Find where the given text appears and provide that cell's center as (x, y) coordinate. 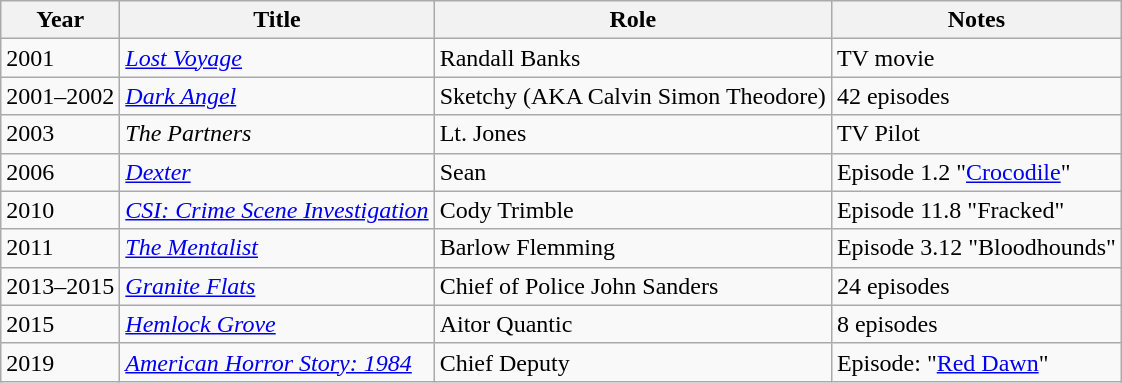
Sean (632, 172)
Lost Voyage (277, 58)
2010 (60, 210)
2001–2002 (60, 96)
Dark Angel (277, 96)
The Partners (277, 134)
Aitor Quantic (632, 324)
Hemlock Grove (277, 324)
The Mentalist (277, 248)
Granite Flats (277, 286)
American Horror Story: 1984 (277, 362)
TV movie (976, 58)
Year (60, 20)
2013–2015 (60, 286)
Title (277, 20)
Episode: "Red Dawn" (976, 362)
2003 (60, 134)
2019 (60, 362)
Dexter (277, 172)
Chief Deputy (632, 362)
CSI: Crime Scene Investigation (277, 210)
Randall Banks (632, 58)
Sketchy (AKA Calvin Simon Theodore) (632, 96)
2001 (60, 58)
Role (632, 20)
Barlow Flemming (632, 248)
Episode 3.12 "Bloodhounds" (976, 248)
TV Pilot (976, 134)
Cody Trimble (632, 210)
8 episodes (976, 324)
Episode 11.8 "Fracked" (976, 210)
2006 (60, 172)
Episode 1.2 "Crocodile" (976, 172)
Lt. Jones (632, 134)
2015 (60, 324)
Chief of Police John Sanders (632, 286)
Notes (976, 20)
2011 (60, 248)
24 episodes (976, 286)
42 episodes (976, 96)
